Find where the given text appears and provide that cell's center as [X, Y] coordinate. 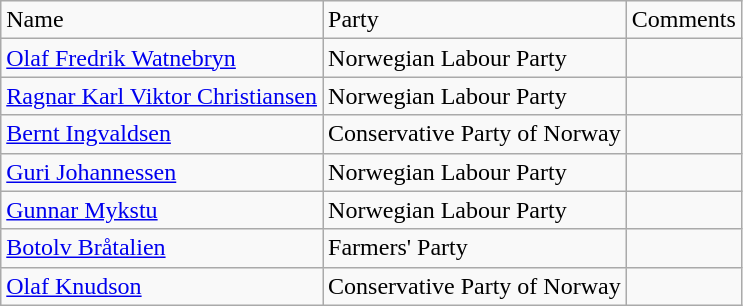
Name [162, 20]
Botolv Bråtalien [162, 248]
Comments [684, 20]
Ragnar Karl Viktor Christiansen [162, 96]
Guri Johannessen [162, 172]
Gunnar Mykstu [162, 210]
Olaf Knudson [162, 286]
Party [475, 20]
Farmers' Party [475, 248]
Olaf Fredrik Watnebryn [162, 58]
Bernt Ingvaldsen [162, 134]
